Detect which cell encompasses the target text, then output its (x, y) center coordinate. 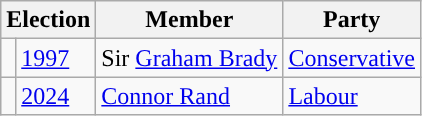
Labour (352, 96)
Sir Graham Brady (190, 58)
Election (48, 20)
Conservative (352, 58)
1997 (56, 58)
Member (190, 20)
Connor Rand (190, 96)
2024 (56, 96)
Party (352, 20)
